Search for the cell housing the specified text and yield its [X, Y] center coordinate. 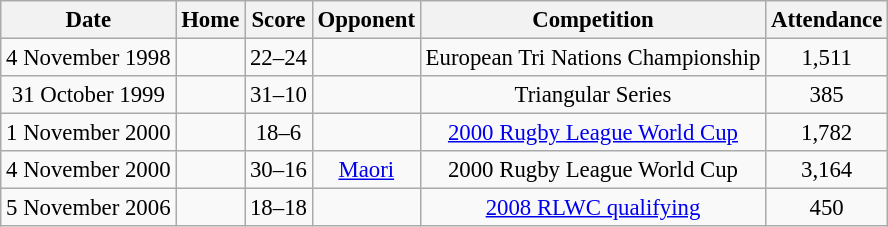
31 October 1999 [88, 95]
30–16 [279, 170]
European Tri Nations Championship [592, 58]
18–18 [279, 208]
1 November 2000 [88, 133]
2008 RLWC qualifying [592, 208]
4 November 2000 [88, 170]
Date [88, 20]
Home [210, 20]
3,164 [827, 170]
Opponent [366, 20]
31–10 [279, 95]
18–6 [279, 133]
450 [827, 208]
4 November 1998 [88, 58]
385 [827, 95]
Attendance [827, 20]
Triangular Series [592, 95]
Score [279, 20]
1,782 [827, 133]
1,511 [827, 58]
22–24 [279, 58]
Competition [592, 20]
Maori [366, 170]
5 November 2006 [88, 208]
